Return (x, y) of the center of cell containing provided text 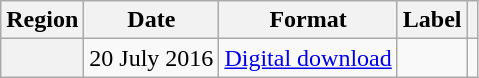
Date (152, 20)
Region (42, 20)
Format (308, 20)
20 July 2016 (152, 58)
Digital download (308, 58)
Label (432, 20)
